Extract the (X, Y) coordinate from the center of the cell holding the provided text.  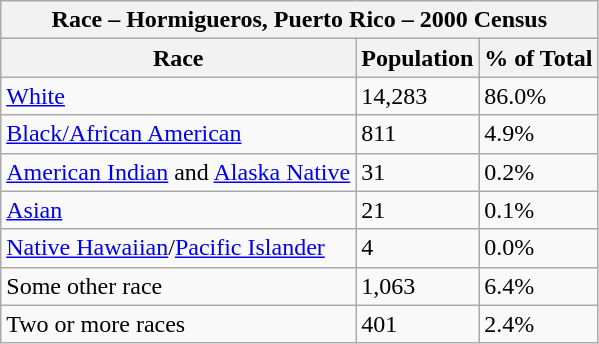
4.9% (538, 134)
American Indian and Alaska Native (178, 172)
Population (418, 58)
White (178, 96)
2.4% (538, 324)
6.4% (538, 286)
Race – Hormigueros, Puerto Rico – 2000 Census (300, 20)
21 (418, 210)
% of Total (538, 58)
Black/African American (178, 134)
811 (418, 134)
Two or more races (178, 324)
0.0% (538, 248)
Native Hawaiian/Pacific Islander (178, 248)
0.1% (538, 210)
1,063 (418, 286)
86.0% (538, 96)
14,283 (418, 96)
Asian (178, 210)
0.2% (538, 172)
Some other race (178, 286)
Race (178, 58)
4 (418, 248)
401 (418, 324)
31 (418, 172)
